Provide the [x, y] coordinate of the cell's center where the given text is located.  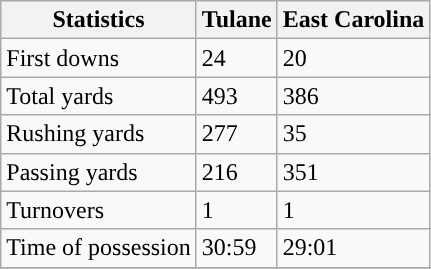
Turnovers [99, 210]
Tulane [236, 20]
Statistics [99, 20]
Rushing yards [99, 134]
20 [354, 58]
35 [354, 134]
386 [354, 96]
29:01 [354, 248]
351 [354, 172]
493 [236, 96]
Passing yards [99, 172]
East Carolina [354, 20]
Time of possession [99, 248]
216 [236, 172]
277 [236, 134]
First downs [99, 58]
Total yards [99, 96]
30:59 [236, 248]
24 [236, 58]
